Locate the cell with the specified text and output its [X, Y] center coordinate. 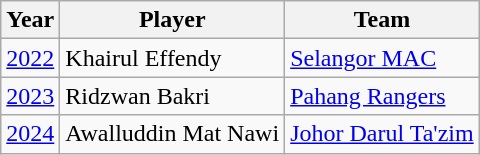
2022 [30, 58]
Player [172, 20]
Year [30, 20]
Ridzwan Bakri [172, 96]
Awalluddin Mat Nawi [172, 134]
2024 [30, 134]
Khairul Effendy [172, 58]
Pahang Rangers [382, 96]
Johor Darul Ta'zim [382, 134]
Team [382, 20]
2023 [30, 96]
Selangor MAC [382, 58]
